Locate the cell with the specified text and output its (X, Y) center coordinate. 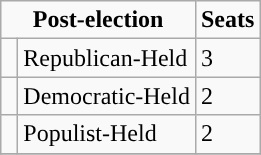
Republican-Held (107, 58)
3 (227, 58)
Democratic-Held (107, 96)
Post-election (98, 20)
Populist-Held (107, 134)
Seats (227, 20)
